Return (X, Y) of the center of cell containing provided text 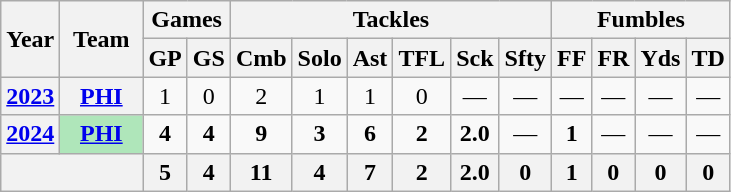
Team (102, 39)
Tackles (390, 20)
GP (165, 58)
TD (708, 58)
Sfty (525, 58)
Games (186, 20)
Cmb (261, 58)
2023 (30, 96)
Year (30, 39)
FR (614, 58)
Yds (660, 58)
Sck (475, 58)
Ast (370, 58)
11 (261, 172)
6 (370, 134)
7 (370, 172)
2024 (30, 134)
TFL (422, 58)
Fumbles (640, 20)
3 (320, 134)
GS (208, 58)
FF (571, 58)
Solo (320, 58)
9 (261, 134)
5 (165, 172)
